Find where the given text appears and provide that cell's center as (X, Y) coordinate. 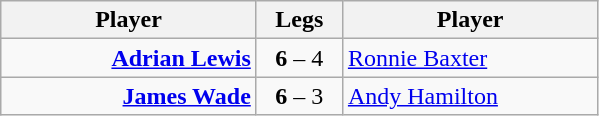
Ronnie Baxter (470, 58)
6 – 4 (299, 58)
Legs (299, 20)
6 – 3 (299, 96)
James Wade (129, 96)
Andy Hamilton (470, 96)
Adrian Lewis (129, 58)
